Detect which cell encompasses the target text, then output its (x, y) center coordinate. 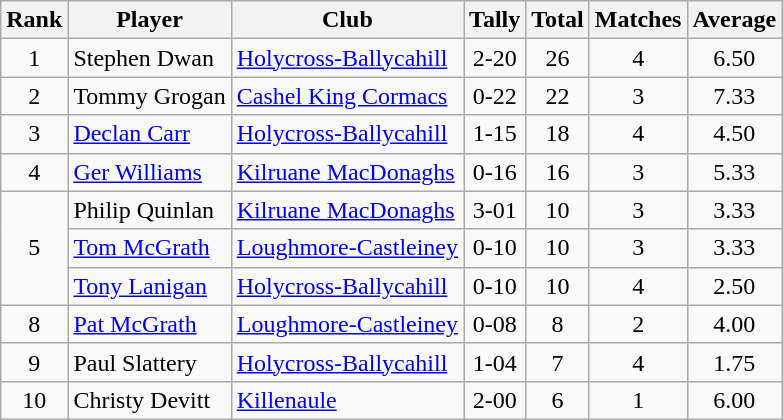
Tony Lanigan (150, 286)
Total (558, 20)
Matches (638, 20)
Stephen Dwan (150, 58)
6 (558, 400)
1-15 (495, 134)
6.50 (734, 58)
22 (558, 96)
Tally (495, 20)
Average (734, 20)
6.00 (734, 400)
0-08 (495, 324)
Killenaule (347, 400)
16 (558, 172)
2.50 (734, 286)
26 (558, 58)
Christy Devitt (150, 400)
5.33 (734, 172)
4.50 (734, 134)
Declan Carr (150, 134)
Paul Slattery (150, 362)
5 (34, 248)
1-04 (495, 362)
9 (34, 362)
0-22 (495, 96)
0-16 (495, 172)
2-00 (495, 400)
Pat McGrath (150, 324)
1.75 (734, 362)
7.33 (734, 96)
Player (150, 20)
Rank (34, 20)
4.00 (734, 324)
Cashel King Cormacs (347, 96)
7 (558, 362)
3-01 (495, 210)
2-20 (495, 58)
Philip Quinlan (150, 210)
Ger Williams (150, 172)
Club (347, 20)
Tommy Grogan (150, 96)
18 (558, 134)
Tom McGrath (150, 248)
